Scan for the cell matching the given text and deliver its (X, Y) coordinate at center. 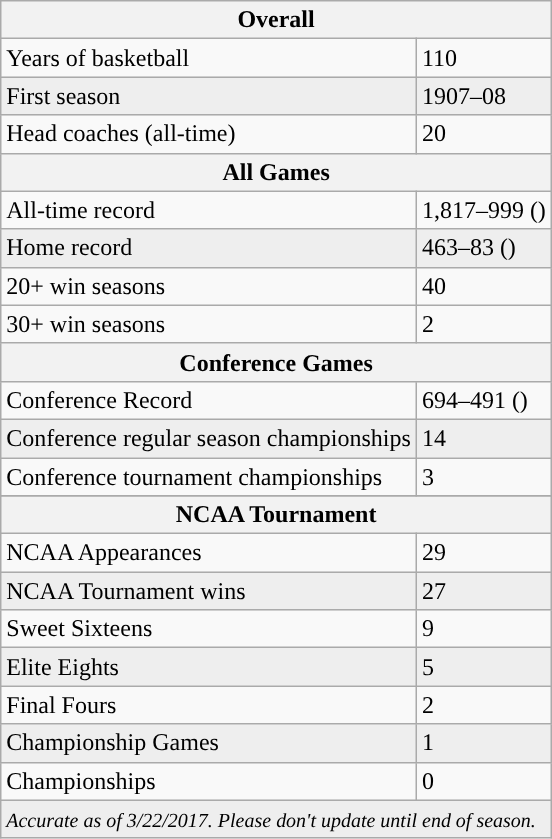
Conference regular season championships (209, 438)
463–83 () (484, 248)
Conference Games (276, 362)
Head coaches (all-time) (209, 134)
Conference tournament championships (209, 477)
110 (484, 58)
9 (484, 629)
27 (484, 591)
All-time record (209, 210)
Sweet Sixteens (209, 629)
Elite Eights (209, 667)
30+ win seasons (209, 324)
Championships (209, 781)
0 (484, 781)
Years of basketball (209, 58)
694–491 () (484, 400)
5 (484, 667)
1907–08 (484, 96)
NCAA Tournament wins (209, 591)
14 (484, 438)
All Games (276, 172)
Accurate as of 3/22/2017. Please don't update until end of season. (276, 819)
First season (209, 96)
1,817–999 () (484, 210)
1 (484, 743)
20 (484, 134)
20+ win seasons (209, 286)
Overall (276, 20)
Championship Games (209, 743)
Home record (209, 248)
40 (484, 286)
Conference Record (209, 400)
NCAA Appearances (209, 553)
NCAA Tournament (276, 515)
29 (484, 553)
3 (484, 477)
Final Fours (209, 705)
